Capture the cell that displays the provided text and extract its (x, y) central coordinate. 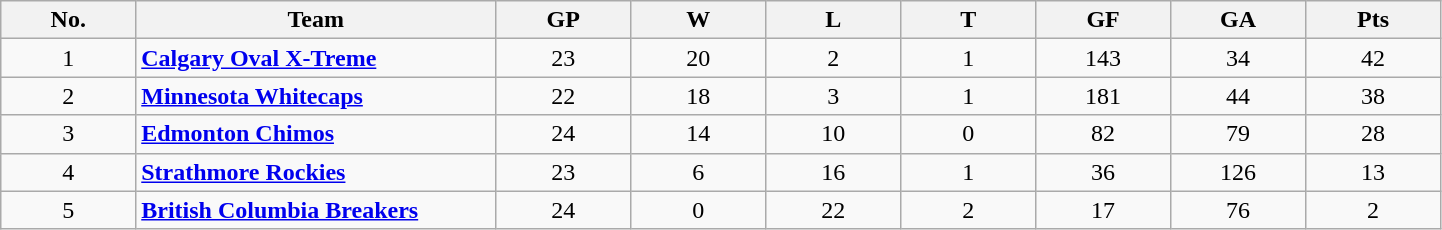
181 (1104, 96)
16 (834, 172)
No. (68, 20)
5 (68, 210)
Edmonton Chimos (316, 134)
14 (698, 134)
143 (1104, 58)
Strathmore Rockies (316, 172)
6 (698, 172)
Calgary Oval X-Treme (316, 58)
42 (1374, 58)
L (834, 20)
13 (1374, 172)
4 (68, 172)
44 (1238, 96)
36 (1104, 172)
GP (564, 20)
Pts (1374, 20)
79 (1238, 134)
Minnesota Whitecaps (316, 96)
76 (1238, 210)
10 (834, 134)
38 (1374, 96)
Team (316, 20)
W (698, 20)
82 (1104, 134)
20 (698, 58)
17 (1104, 210)
126 (1238, 172)
T (968, 20)
British Columbia Breakers (316, 210)
18 (698, 96)
GA (1238, 20)
GF (1104, 20)
28 (1374, 134)
34 (1238, 58)
